Return the (x, y) coordinate for the center point of the cell that contains the specified text.  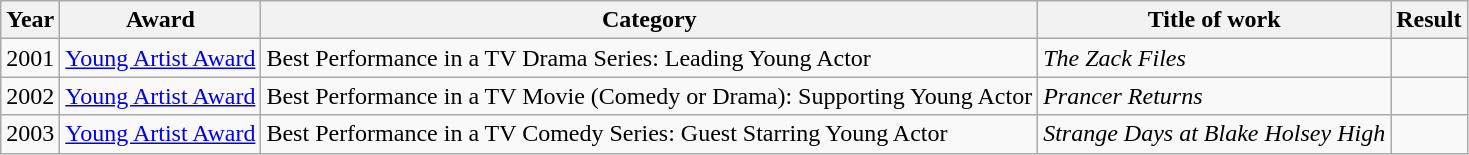
2002 (30, 96)
Title of work (1214, 20)
Year (30, 20)
Category (650, 20)
Result (1429, 20)
Prancer Returns (1214, 96)
Best Performance in a TV Comedy Series: Guest Starring Young Actor (650, 134)
Award (160, 20)
Best Performance in a TV Movie (Comedy or Drama): Supporting Young Actor (650, 96)
Best Performance in a TV Drama Series: Leading Young Actor (650, 58)
The Zack Files (1214, 58)
2003 (30, 134)
Strange Days at Blake Holsey High (1214, 134)
2001 (30, 58)
